Scan for the cell matching the given text and deliver its (X, Y) coordinate at center. 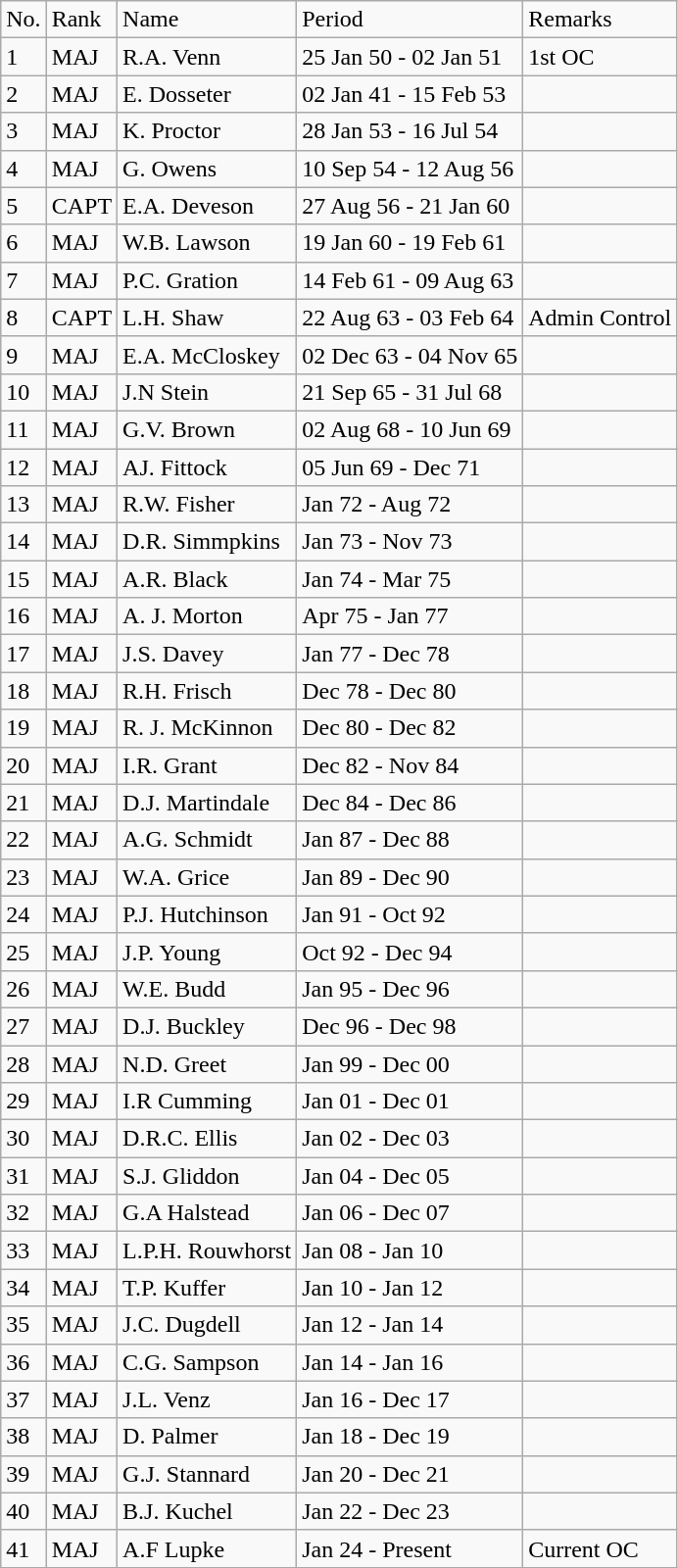
W.A. Grice (208, 877)
14 (24, 542)
Jan 89 - Dec 90 (410, 877)
30 (24, 1139)
Admin Control (600, 318)
Name (208, 20)
L.P.H. Rouwhorst (208, 1250)
Jan 22 - Dec 23 (410, 1511)
S.J. Gliddon (208, 1176)
27 Aug 56 - 21 Jan 60 (410, 206)
21 Sep 65 - 31 Jul 68 (410, 392)
T.P. Kuffer (208, 1288)
2 (24, 94)
25 (24, 952)
K. Proctor (208, 131)
J.S. Davey (208, 654)
36 (24, 1362)
Current OC (600, 1548)
Jan 24 - Present (410, 1548)
16 (24, 616)
Dec 80 - Dec 82 (410, 728)
Jan 77 - Dec 78 (410, 654)
R.A. Venn (208, 57)
P.J. Hutchinson (208, 914)
Apr 75 - Jan 77 (410, 616)
Dec 78 - Dec 80 (410, 691)
02 Dec 63 - 04 Nov 65 (410, 355)
10 (24, 392)
25 Jan 50 - 02 Jan 51 (410, 57)
1 (24, 57)
J.P. Young (208, 952)
05 Jun 69 - Dec 71 (410, 467)
26 (24, 989)
Jan 74 - Mar 75 (410, 579)
23 (24, 877)
Jan 12 - Jan 14 (410, 1325)
G. Owens (208, 169)
A.R. Black (208, 579)
27 (24, 1026)
E.A. Deveson (208, 206)
28 Jan 53 - 16 Jul 54 (410, 131)
I.R Cumming (208, 1102)
13 (24, 505)
39 (24, 1474)
02 Aug 68 - 10 Jun 69 (410, 429)
5 (24, 206)
15 (24, 579)
24 (24, 914)
J.N Stein (208, 392)
11 (24, 429)
Dec 82 - Nov 84 (410, 765)
22 Aug 63 - 03 Feb 64 (410, 318)
38 (24, 1437)
Jan 20 - Dec 21 (410, 1474)
Jan 95 - Dec 96 (410, 989)
J.C. Dugdell (208, 1325)
33 (24, 1250)
L.H. Shaw (208, 318)
02 Jan 41 - 15 Feb 53 (410, 94)
19 (24, 728)
W.B. Lawson (208, 243)
Remarks (600, 20)
12 (24, 467)
Jan 14 - Jan 16 (410, 1362)
40 (24, 1511)
32 (24, 1213)
Jan 10 - Jan 12 (410, 1288)
G.J. Stannard (208, 1474)
Jan 18 - Dec 19 (410, 1437)
31 (24, 1176)
Jan 87 - Dec 88 (410, 840)
N.D. Greet (208, 1063)
22 (24, 840)
No. (24, 20)
Jan 01 - Dec 01 (410, 1102)
D.R. Simmpkins (208, 542)
1st OC (600, 57)
4 (24, 169)
6 (24, 243)
R.W. Fisher (208, 505)
29 (24, 1102)
E. Dosseter (208, 94)
Period (410, 20)
A.F Lupke (208, 1548)
D.J. Martindale (208, 803)
D. Palmer (208, 1437)
3 (24, 131)
Rank (81, 20)
Jan 99 - Dec 00 (410, 1063)
Jan 06 - Dec 07 (410, 1213)
Jan 02 - Dec 03 (410, 1139)
J.L. Venz (208, 1399)
G.V. Brown (208, 429)
18 (24, 691)
Jan 72 - Aug 72 (410, 505)
D.J. Buckley (208, 1026)
G.A Halstead (208, 1213)
Jan 91 - Oct 92 (410, 914)
34 (24, 1288)
AJ. Fittock (208, 467)
14 Feb 61 - 09 Aug 63 (410, 280)
Dec 84 - Dec 86 (410, 803)
17 (24, 654)
8 (24, 318)
28 (24, 1063)
R. J. McKinnon (208, 728)
9 (24, 355)
7 (24, 280)
E.A. McCloskey (208, 355)
C.G. Sampson (208, 1362)
Jan 04 - Dec 05 (410, 1176)
A. J. Morton (208, 616)
R.H. Frisch (208, 691)
D.R.C. Ellis (208, 1139)
Jan 16 - Dec 17 (410, 1399)
Dec 96 - Dec 98 (410, 1026)
37 (24, 1399)
Oct 92 - Dec 94 (410, 952)
Jan 73 - Nov 73 (410, 542)
21 (24, 803)
B.J. Kuchel (208, 1511)
19 Jan 60 - 19 Feb 61 (410, 243)
41 (24, 1548)
35 (24, 1325)
A.G. Schmidt (208, 840)
P.C. Gration (208, 280)
10 Sep 54 - 12 Aug 56 (410, 169)
I.R. Grant (208, 765)
Jan 08 - Jan 10 (410, 1250)
20 (24, 765)
W.E. Budd (208, 989)
